Search for the cell housing the specified text and yield its [X, Y] center coordinate. 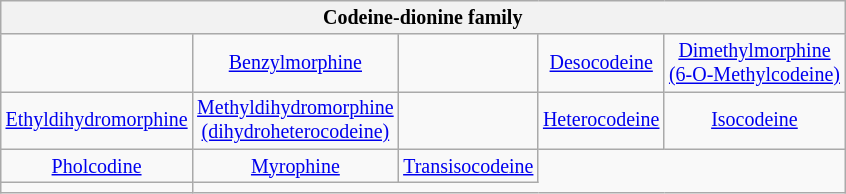
Dimethylmorphine(6-O-Methylcodeine) [754, 64]
Codeine-dionine family [423, 18]
Benzylmorphine [295, 64]
Transisocodeine [468, 166]
Desocodeine [601, 64]
Pholcodine [97, 166]
Myrophine [295, 166]
Methyldihydromorphine(dihydroheterocodeine) [295, 120]
Isocodeine [754, 120]
Heterocodeine [601, 120]
Ethyldihydromorphine [97, 120]
